Detect which cell encompasses the target text, then output its (X, Y) center coordinate. 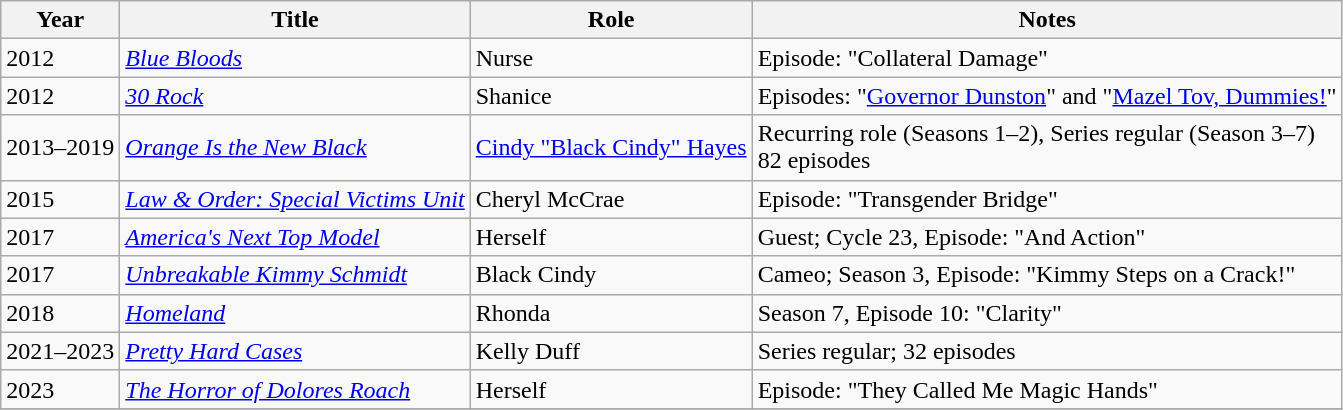
Series regular; 32 episodes (1047, 351)
2021–2023 (60, 351)
Cameo; Season 3, Episode: "Kimmy Steps on a Crack!" (1047, 275)
Shanice (611, 96)
Pretty Hard Cases (295, 351)
Rhonda (611, 313)
The Horror of Dolores Roach (295, 389)
Orange Is the New Black (295, 148)
Black Cindy (611, 275)
Year (60, 20)
30 Rock (295, 96)
Episodes: "Governor Dunston" and "Mazel Tov, Dummies!" (1047, 96)
Blue Bloods (295, 58)
Episode: "They Called Me Magic Hands" (1047, 389)
Cheryl McCrae (611, 199)
Cindy "Black Cindy" Hayes (611, 148)
2018 (60, 313)
Law & Order: Special Victims Unit (295, 199)
Guest; Cycle 23, Episode: "And Action" (1047, 237)
2013–2019 (60, 148)
Episode: "Collateral Damage" (1047, 58)
Homeland (295, 313)
Kelly Duff (611, 351)
2023 (60, 389)
Role (611, 20)
Season 7, Episode 10: "Clarity" (1047, 313)
Nurse (611, 58)
Title (295, 20)
Recurring role (Seasons 1–2), Series regular (Season 3–7) 82 episodes (1047, 148)
Unbreakable Kimmy Schmidt (295, 275)
Notes (1047, 20)
America's Next Top Model (295, 237)
Episode: "Transgender Bridge" (1047, 199)
2015 (60, 199)
